Output the [X, Y] coordinate of the center of the cell containing the given text.  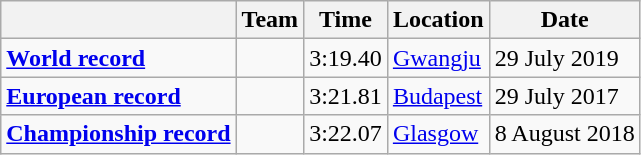
Budapest [438, 96]
Location [438, 20]
Date [564, 20]
3:19.40 [346, 58]
Glasgow [438, 134]
European record [118, 96]
World record [118, 58]
Gwangju [438, 58]
3:21.81 [346, 96]
8 August 2018 [564, 134]
Team [270, 20]
Time [346, 20]
29 July 2017 [564, 96]
29 July 2019 [564, 58]
3:22.07 [346, 134]
Championship record [118, 134]
